For the text-containing cell, return its midpoint in [x, y] coordinate format. 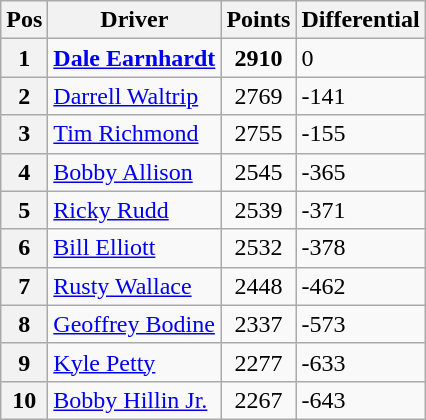
2277 [258, 362]
8 [24, 324]
2337 [258, 324]
3 [24, 134]
10 [24, 400]
1 [24, 58]
Bill Elliott [134, 248]
-573 [360, 324]
-365 [360, 172]
Ricky Rudd [134, 210]
2 [24, 96]
-633 [360, 362]
Darrell Waltrip [134, 96]
2910 [258, 58]
Kyle Petty [134, 362]
5 [24, 210]
Tim Richmond [134, 134]
2539 [258, 210]
0 [360, 58]
2769 [258, 96]
9 [24, 362]
Bobby Allison [134, 172]
6 [24, 248]
2448 [258, 286]
-141 [360, 96]
2532 [258, 248]
2755 [258, 134]
Points [258, 20]
Geoffrey Bodine [134, 324]
-371 [360, 210]
-155 [360, 134]
2545 [258, 172]
Dale Earnhardt [134, 58]
-643 [360, 400]
7 [24, 286]
Pos [24, 20]
4 [24, 172]
-378 [360, 248]
-462 [360, 286]
Bobby Hillin Jr. [134, 400]
Differential [360, 20]
Driver [134, 20]
Rusty Wallace [134, 286]
2267 [258, 400]
